Provide the [X, Y] coordinate of the cell's center where the given text is located.  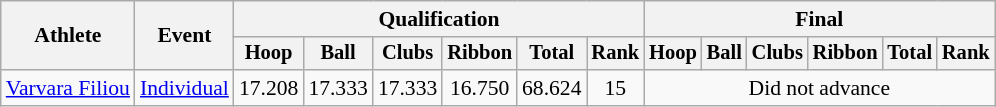
Qualification [439, 19]
Individual [184, 88]
Athlete [68, 36]
16.750 [480, 88]
68.624 [552, 88]
Did not advance [819, 88]
15 [615, 88]
17.208 [268, 88]
Event [184, 36]
Varvara Filiou [68, 88]
Final [819, 19]
